Capture the cell that displays the provided text and extract its (x, y) central coordinate. 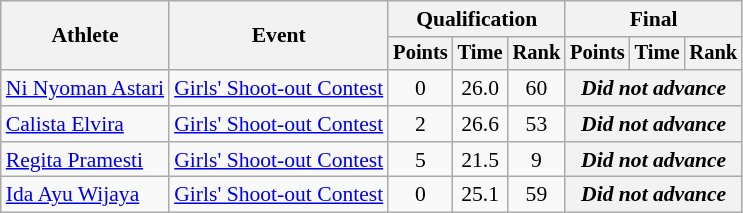
Ida Ayu Wijaya (85, 195)
21.5 (480, 160)
59 (537, 195)
Final (654, 19)
25.1 (480, 195)
Regita Pramesti (85, 160)
Qualification (476, 19)
Athlete (85, 36)
Calista Elvira (85, 124)
26.6 (480, 124)
9 (537, 160)
60 (537, 88)
26.0 (480, 88)
Ni Nyoman Astari (85, 88)
53 (537, 124)
2 (420, 124)
Event (278, 36)
5 (420, 160)
